Locate the cell with the specified text and output its (X, Y) center coordinate. 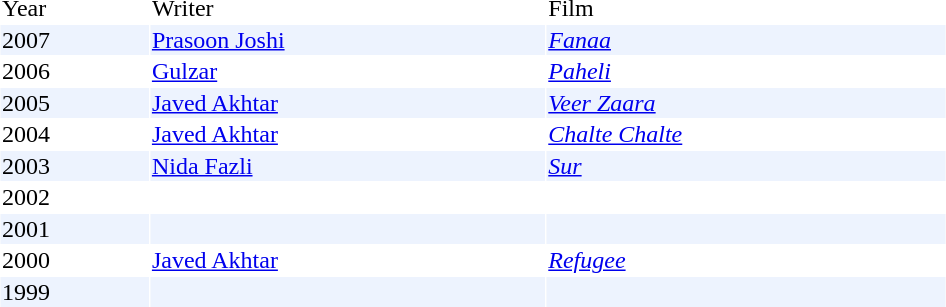
Refugee (746, 261)
2003 (74, 166)
Nida Fazli (348, 166)
2001 (74, 229)
Gulzar (348, 71)
1999 (74, 292)
Veer Zaara (746, 103)
2000 (74, 261)
Fanaa (746, 40)
2006 (74, 71)
Chalte Chalte (746, 135)
2004 (74, 135)
Prasoon Joshi (348, 40)
2005 (74, 103)
2002 (74, 197)
Paheli (746, 71)
2007 (74, 40)
Sur (746, 166)
